Determine the [x, y] coordinate at the center of the cell enclosing the given text.  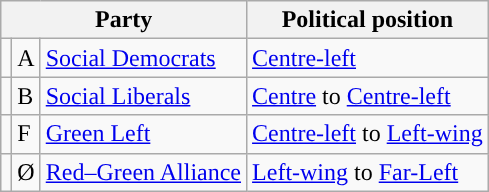
Centre-left to Left-wing [368, 134]
Centre to Centre-left [368, 96]
Green Left [143, 134]
Red–Green Alliance [143, 172]
Party [124, 20]
Left-wing to Far-Left [368, 172]
A [26, 58]
Ø [26, 172]
Social Liberals [143, 96]
Political position [368, 20]
F [26, 134]
B [26, 96]
Centre-left [368, 58]
Social Democrats [143, 58]
